Detect which cell encompasses the target text, then output its (X, Y) center coordinate. 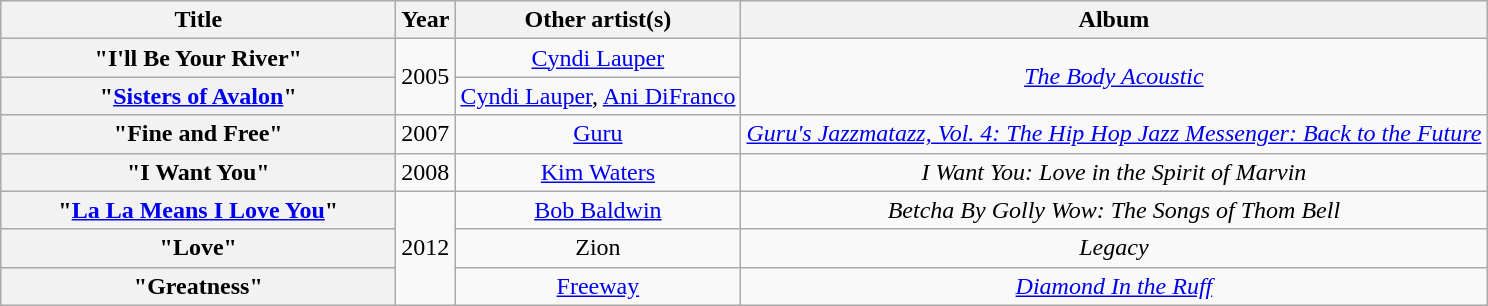
Betcha By Golly Wow: The Songs of Thom Bell (1114, 210)
Guru (598, 134)
2012 (426, 248)
Cyndi Lauper, Ani DiFranco (598, 96)
Album (1114, 20)
Cyndi Lauper (598, 58)
Zion (598, 248)
"I Want You" (198, 172)
Year (426, 20)
Legacy (1114, 248)
2007 (426, 134)
Guru's Jazzmatazz, Vol. 4: The Hip Hop Jazz Messenger: Back to the Future (1114, 134)
Bob Baldwin (598, 210)
Title (198, 20)
"La La Means I Love You" (198, 210)
I Want You: Love in the Spirit of Marvin (1114, 172)
"Fine and Free" (198, 134)
"I'll Be Your River" (198, 58)
Other artist(s) (598, 20)
2005 (426, 77)
"Sisters of Avalon" (198, 96)
Kim Waters (598, 172)
"Greatness" (198, 286)
"Love" (198, 248)
The Body Acoustic (1114, 77)
2008 (426, 172)
Diamond In the Ruff (1114, 286)
Freeway (598, 286)
